Capture the cell that displays the provided text and extract its (x, y) central coordinate. 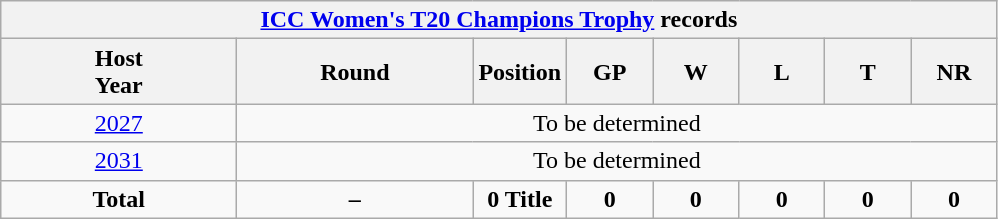
ICC Women's T20 Champions Trophy records (499, 20)
Total (119, 199)
Position (520, 72)
W (696, 72)
HostYear (119, 72)
T (868, 72)
L (782, 72)
2027 (119, 123)
– (355, 199)
GP (610, 72)
0 Title (520, 199)
2031 (119, 161)
Round (355, 72)
NR (954, 72)
